Determine the (X, Y) coordinate at the center of the cell enclosing the given text.  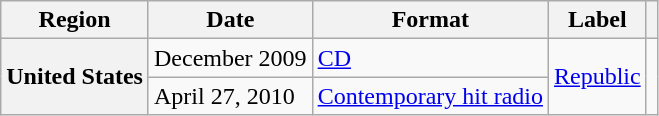
April 27, 2010 (230, 96)
Format (430, 20)
Republic (597, 77)
December 2009 (230, 58)
Date (230, 20)
Region (75, 20)
Label (597, 20)
Contemporary hit radio (430, 96)
United States (75, 77)
CD (430, 58)
